From the cell containing the given text, extract its center point as [X, Y] coordinate. 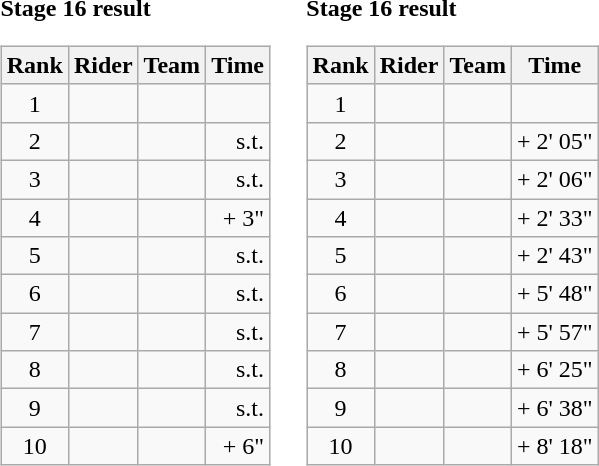
+ 8' 18" [554, 446]
+ 6' 38" [554, 408]
+ 2' 06" [554, 179]
+ 2' 05" [554, 141]
+ 6" [238, 446]
+ 6' 25" [554, 370]
+ 3" [238, 217]
+ 2' 33" [554, 217]
+ 2' 43" [554, 256]
+ 5' 57" [554, 332]
+ 5' 48" [554, 294]
